Search for the cell housing the specified text and yield its [X, Y] center coordinate. 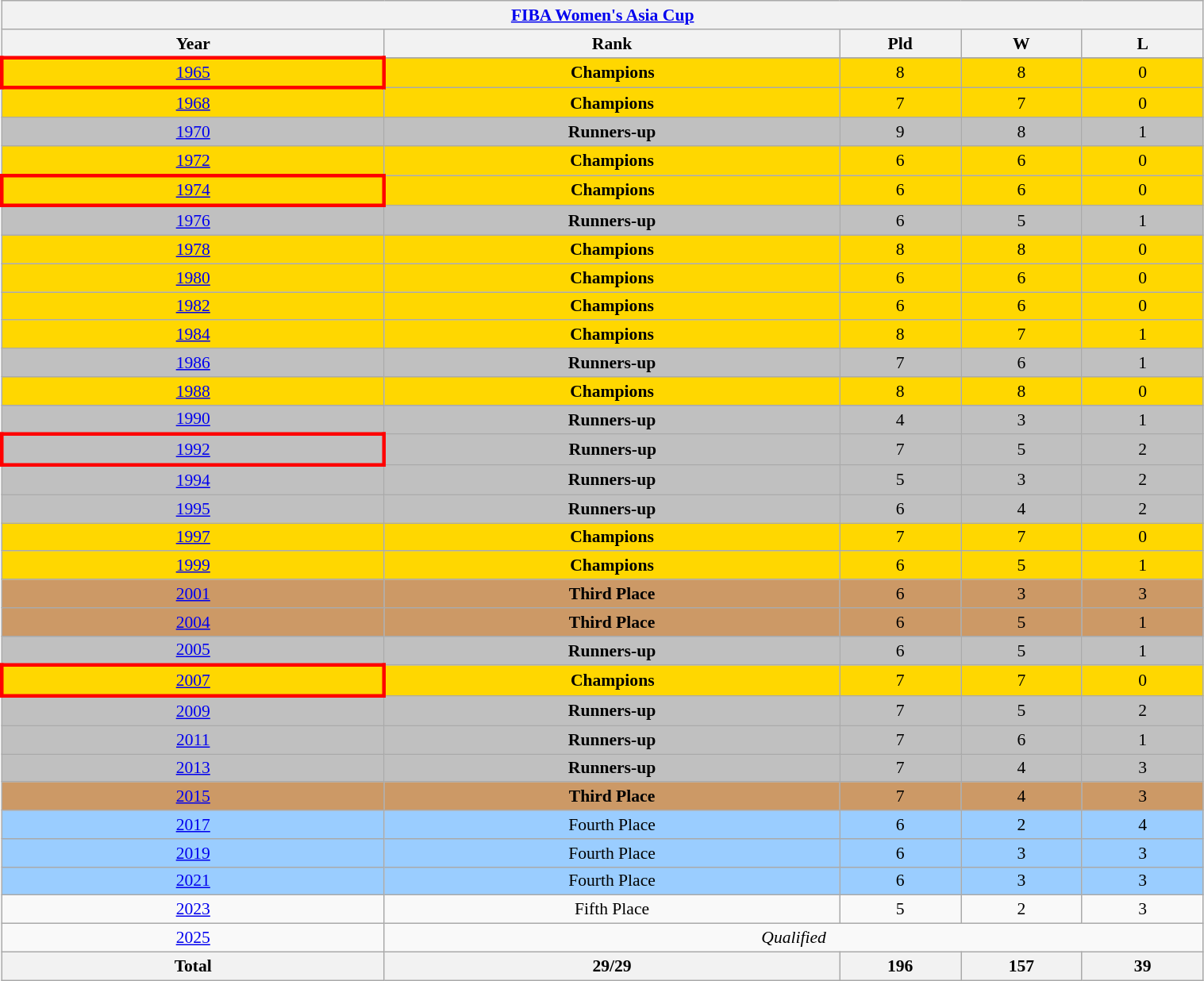
Fifth Place [611, 910]
2017 [193, 825]
2004 [193, 622]
1980 [193, 278]
1976 [193, 221]
1968 [193, 103]
1990 [193, 419]
157 [1021, 966]
Rank [611, 44]
1982 [193, 306]
Year [193, 44]
FIBA Women's Asia Cup [602, 15]
1974 [193, 190]
1997 [193, 537]
2025 [193, 938]
1994 [193, 479]
29/29 [611, 966]
2007 [193, 681]
196 [900, 966]
2013 [193, 768]
2015 [193, 797]
Total [193, 966]
1965 [193, 73]
1992 [193, 451]
W [1021, 44]
1986 [193, 363]
2023 [193, 910]
2019 [193, 853]
1984 [193, 335]
Qualified [794, 938]
2001 [193, 594]
1995 [193, 509]
9 [900, 132]
1988 [193, 391]
Pld [900, 44]
2011 [193, 740]
2005 [193, 651]
1970 [193, 132]
1978 [193, 250]
1999 [193, 566]
2021 [193, 881]
L [1143, 44]
1972 [193, 160]
2009 [193, 711]
39 [1143, 966]
